Extract the (x, y) coordinate from the center of the cell holding the provided text.  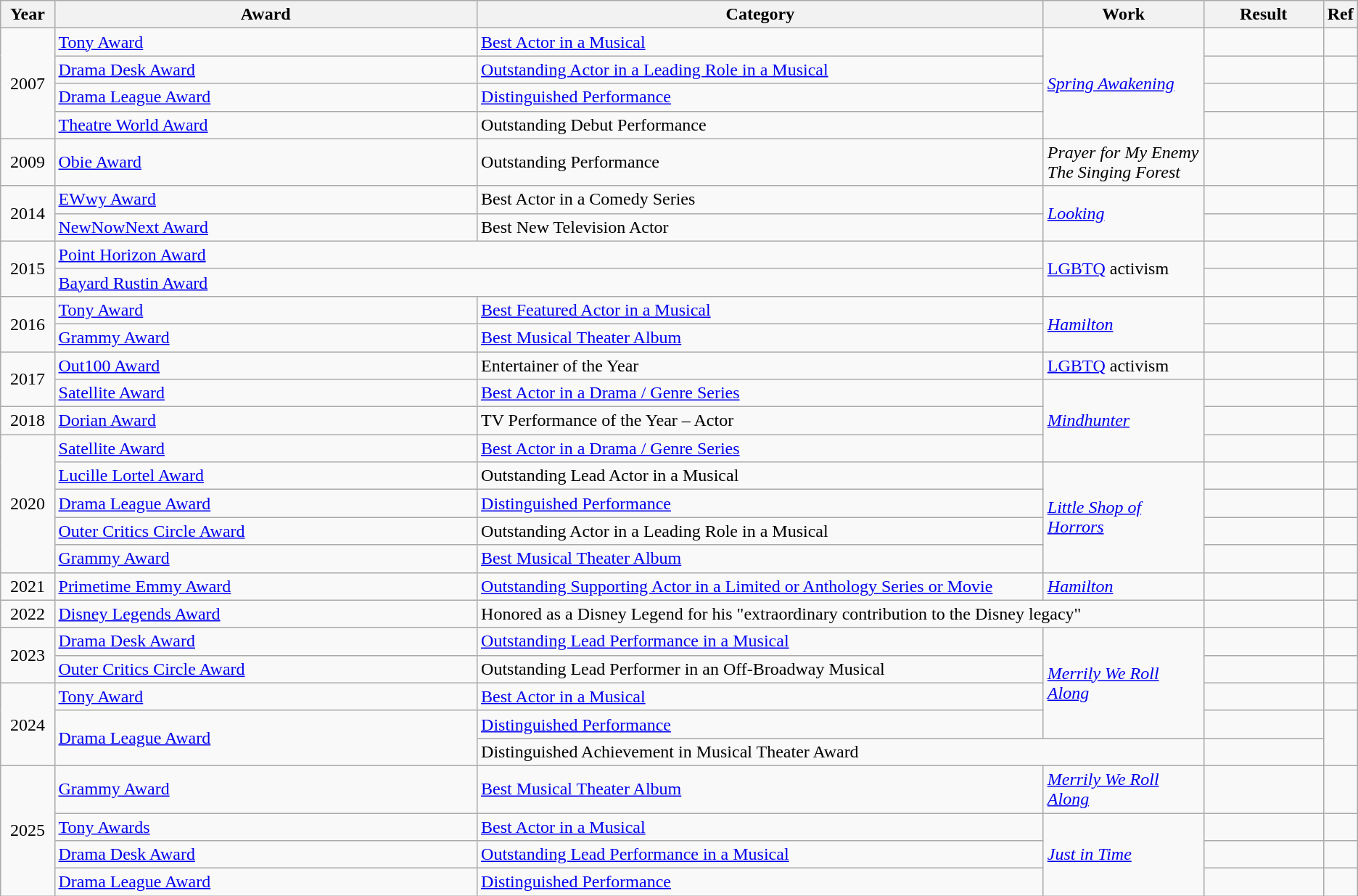
NewNowNext Award (266, 227)
Award (266, 15)
2018 (28, 421)
Category (760, 15)
Outstanding Lead Performer in an Off-Broadway Musical (760, 669)
Outstanding Supporting Actor in a Limited or Anthology Series or Movie (760, 586)
2015 (28, 268)
Outstanding Debut Performance (760, 125)
Theatre World Award (266, 125)
Primetime Emmy Award (266, 586)
2020 (28, 504)
Spring Awakening (1123, 83)
Lucille Lortel Award (266, 476)
Distinguished Achievement in Musical Theater Award (841, 752)
2014 (28, 213)
EWwy Award (266, 200)
Mindhunter (1123, 421)
2016 (28, 324)
2024 (28, 724)
Dorian Award (266, 421)
Best New Television Actor (760, 227)
Ref (1341, 15)
Best Actor in a Comedy Series (760, 200)
Honored as a Disney Legend for his "extraordinary contribution to the Disney legacy" (841, 614)
Bayard Rustin Award (548, 282)
Outstanding Performance (760, 163)
2017 (28, 379)
Year (28, 15)
Disney Legends Award (266, 614)
Just in Time (1123, 854)
Tony Awards (266, 826)
Result (1264, 15)
Point Horizon Award (548, 255)
TV Performance of the Year – Actor (760, 421)
Obie Award (266, 163)
2023 (28, 655)
2022 (28, 614)
Little Shop of Horrors (1123, 517)
Prayer for My EnemyThe Singing Forest (1123, 163)
Entertainer of the Year (760, 365)
2025 (28, 830)
2021 (28, 586)
Outstanding Lead Actor in a Musical (760, 476)
Work (1123, 15)
Best Featured Actor in a Musical (760, 310)
Out100 Award (266, 365)
2007 (28, 83)
Looking (1123, 213)
2009 (28, 163)
